Return the (x, y) coordinate for the center point of the cell that contains the specified text.  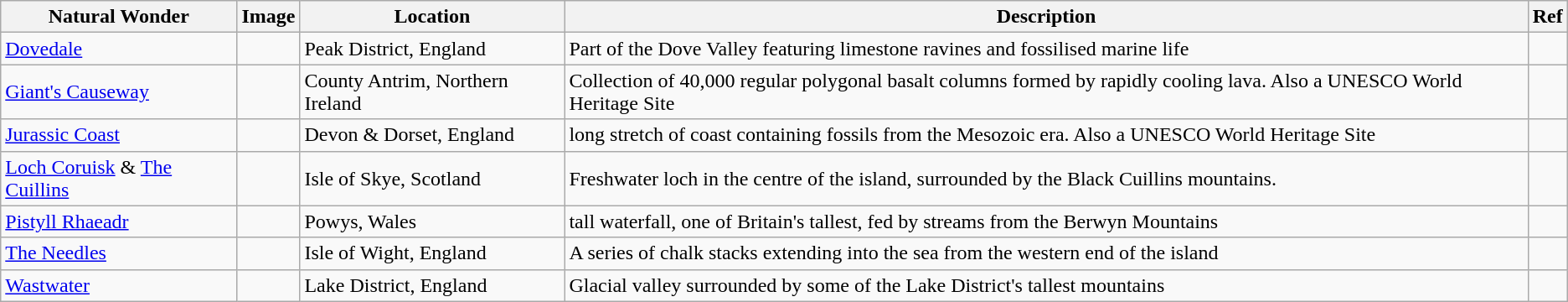
Part of the Dove Valley featuring limestone ravines and fossilised marine life (1046, 49)
The Needles (119, 253)
Lake District, England (432, 285)
Image (268, 17)
Location (432, 17)
Glacial valley surrounded by some of the Lake District's tallest mountains (1046, 285)
Isle of Wight, England (432, 253)
Isle of Skye, Scotland (432, 178)
Ref (1548, 17)
Pistyll Rhaeadr (119, 221)
tall waterfall, one of Britain's tallest, fed by streams from the Berwyn Mountains (1046, 221)
Devon & Dorset, England (432, 135)
Collection of 40,000 regular polygonal basalt columns formed by rapidly cooling lava. Also a UNESCO World Heritage Site (1046, 92)
Powys, Wales (432, 221)
Description (1046, 17)
Dovedale (119, 49)
Wastwater (119, 285)
County Antrim, Northern Ireland (432, 92)
long stretch of coast containing fossils from the Mesozoic era. Also a UNESCO World Heritage Site (1046, 135)
Peak District, England (432, 49)
Freshwater loch in the centre of the island, surrounded by the Black Cuillins mountains. (1046, 178)
A series of chalk stacks extending into the sea from the western end of the island (1046, 253)
Natural Wonder (119, 17)
Jurassic Coast (119, 135)
Giant's Causeway (119, 92)
Loch Coruisk & The Cuillins (119, 178)
